Search for the cell housing the specified text and yield its (x, y) center coordinate. 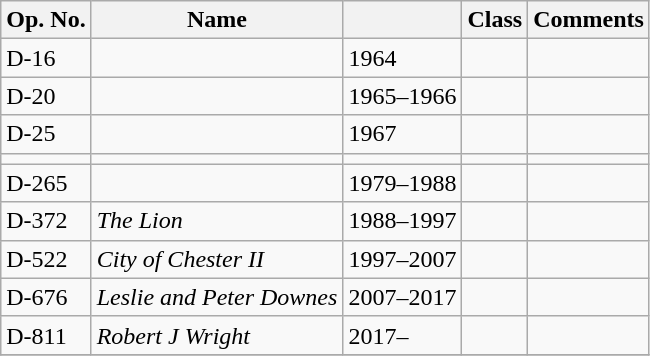
Comments (589, 20)
1967 (402, 134)
The Lion (217, 221)
2017– (402, 335)
1997–2007 (402, 259)
Op. No. (46, 20)
D-676 (46, 297)
D-20 (46, 96)
1979–1988 (402, 183)
D-16 (46, 58)
D-522 (46, 259)
1964 (402, 58)
D-25 (46, 134)
D-372 (46, 221)
1965–1966 (402, 96)
2007–2017 (402, 297)
D-265 (46, 183)
Leslie and Peter Downes (217, 297)
Class (495, 20)
1988–1997 (402, 221)
Robert J Wright (217, 335)
City of Chester II (217, 259)
Name (217, 20)
D-811 (46, 335)
